Locate the cell with the specified text and output its [X, Y] center coordinate. 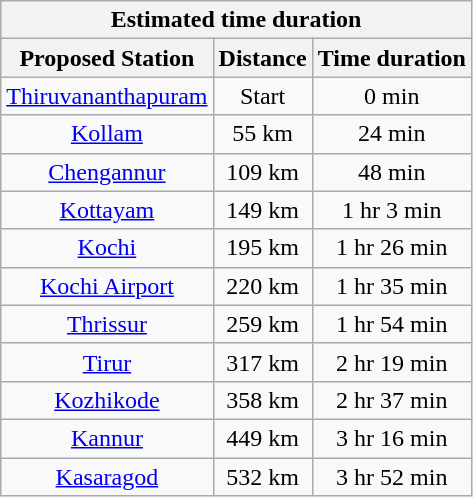
317 km [262, 362]
3 hr 52 min [392, 477]
195 km [262, 248]
Start [262, 96]
2 hr 19 min [392, 362]
149 km [262, 210]
Kasaragod [107, 477]
1 hr 3 min [392, 210]
Kozhikode [107, 400]
Thiruvananthapuram [107, 96]
1 hr 54 min [392, 324]
48 min [392, 172]
Kannur [107, 438]
Chengannur [107, 172]
Proposed Station [107, 58]
Kottayam [107, 210]
449 km [262, 438]
1 hr 26 min [392, 248]
1 hr 35 min [392, 286]
109 km [262, 172]
55 km [262, 134]
220 km [262, 286]
Distance [262, 58]
0 min [392, 96]
Kochi Airport [107, 286]
Thrissur [107, 324]
Tirur [107, 362]
3 hr 16 min [392, 438]
24 min [392, 134]
Time duration [392, 58]
358 km [262, 400]
Kollam [107, 134]
532 km [262, 477]
Estimated time duration [236, 20]
259 km [262, 324]
2 hr 37 min [392, 400]
Kochi [107, 248]
